Return [x, y] of the center of cell containing provided text 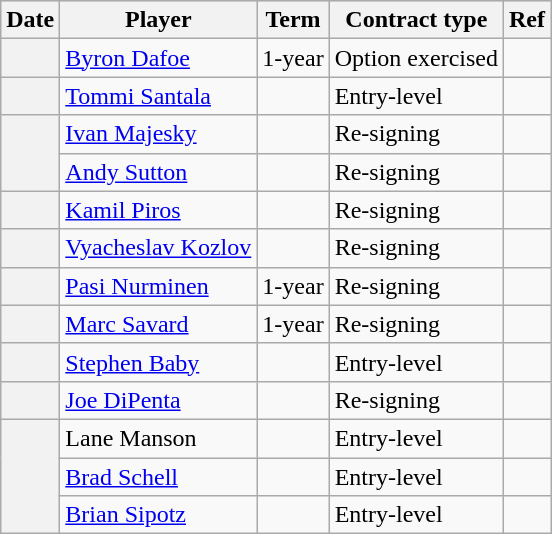
Brad Schell [158, 477]
Option exercised [416, 58]
Joe DiPenta [158, 400]
Date [30, 20]
Ivan Majesky [158, 134]
Andy Sutton [158, 172]
Player [158, 20]
Marc Savard [158, 324]
Vyacheslav Kozlov [158, 248]
Tommi Santala [158, 96]
Term [293, 20]
Byron Dafoe [158, 58]
Contract type [416, 20]
Kamil Piros [158, 210]
Stephen Baby [158, 362]
Lane Manson [158, 438]
Brian Sipotz [158, 515]
Pasi Nurminen [158, 286]
Ref [528, 20]
